Output the [x, y] coordinate of the center of the cell containing the given text.  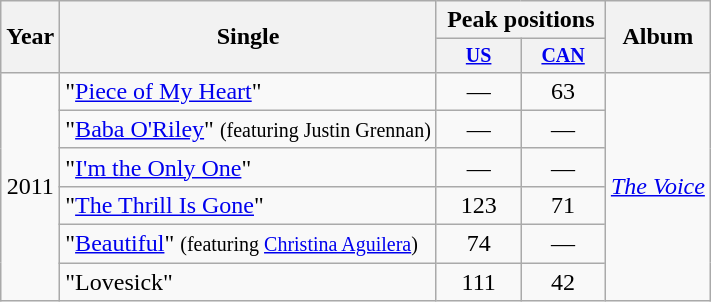
111 [478, 282]
Single [248, 37]
Year [30, 37]
"Baba O'Riley" (featuring Justin Grennan) [248, 129]
Peak positions [520, 20]
Album [658, 37]
"I'm the Only One" [248, 167]
"Lovesick" [248, 282]
"The Thrill Is Gone" [248, 205]
123 [478, 205]
2011 [30, 186]
"Piece of My Heart" [248, 91]
"Beautiful" (featuring Christina Aguilera) [248, 244]
42 [563, 282]
74 [478, 244]
63 [563, 91]
71 [563, 205]
US [478, 56]
The Voice [658, 186]
CAN [563, 56]
